For the text-containing cell, return its midpoint in [x, y] coordinate format. 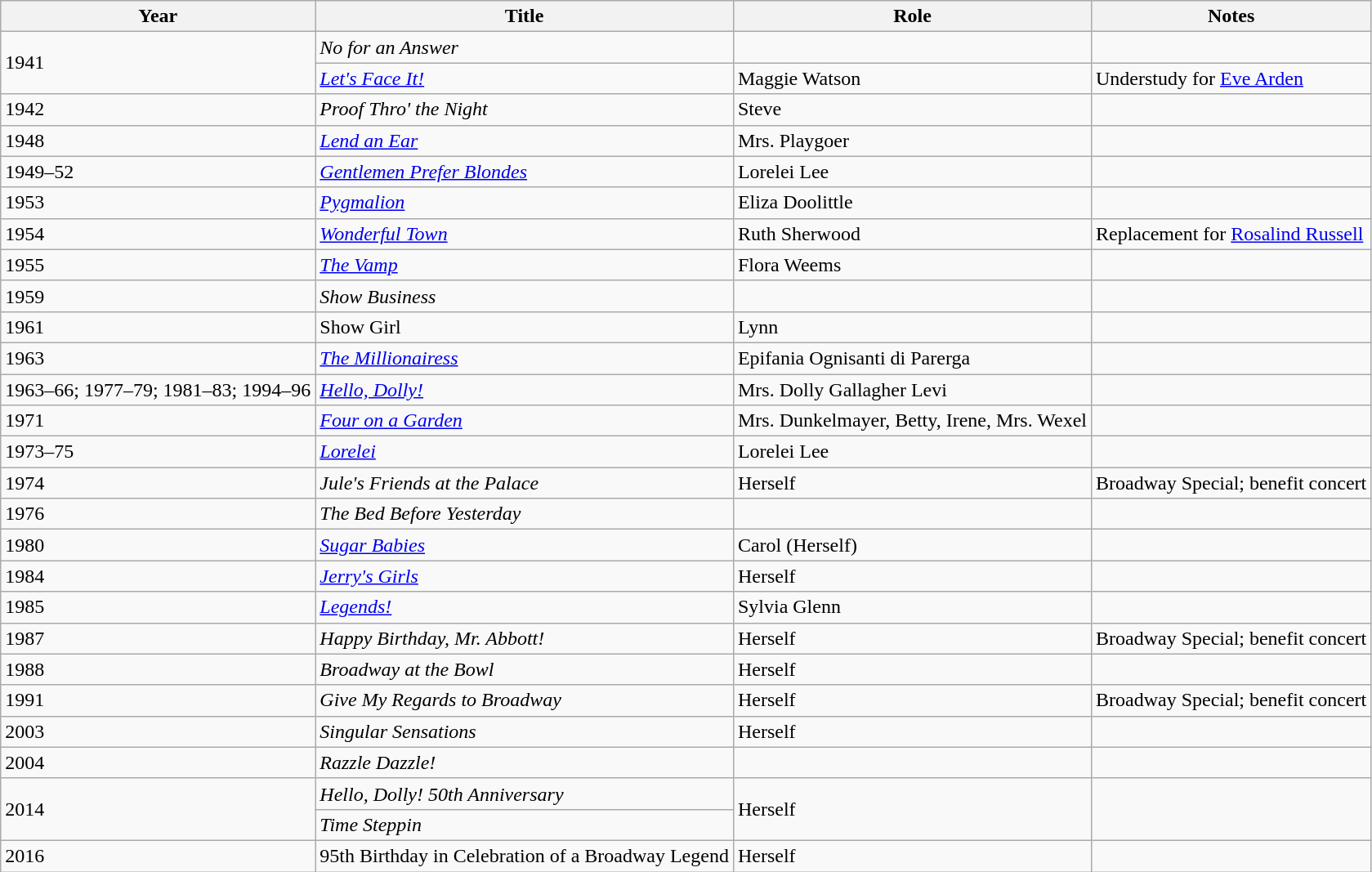
Proof Thro' the Night [525, 110]
Lorelei [525, 452]
Epifania Ognisanti di Parerga [912, 358]
Give My Regards to Broadway [525, 700]
Razzle Dazzle! [525, 762]
Singular Sensations [525, 731]
1963–66; 1977–79; 1981–83; 1994–96 [159, 390]
1955 [159, 265]
Mrs. Dunkelmayer, Betty, Irene, Mrs. Wexel [912, 421]
Wonderful Town [525, 234]
Show Business [525, 296]
Sylvia Glenn [912, 607]
Eliza Doolittle [912, 203]
Lynn [912, 327]
Steve [912, 110]
1949–52 [159, 172]
1941 [159, 63]
1984 [159, 576]
2003 [159, 731]
1963 [159, 358]
1961 [159, 327]
2016 [159, 856]
1980 [159, 545]
Let's Face It! [525, 78]
Mrs. Playgoer [912, 141]
The Millionairess [525, 358]
2014 [159, 809]
Maggie Watson [912, 78]
Broadway at the Bowl [525, 669]
Happy Birthday, Mr. Abbott! [525, 638]
1942 [159, 110]
Jule's Friends at the Palace [525, 483]
The Vamp [525, 265]
Hello, Dolly! [525, 390]
1959 [159, 296]
1976 [159, 514]
Ruth Sherwood [912, 234]
Time Steppin [525, 825]
1985 [159, 607]
Year [159, 16]
Title [525, 16]
Show Girl [525, 327]
Pygmalion [525, 203]
Mrs. Dolly Gallagher Levi [912, 390]
1991 [159, 700]
1974 [159, 483]
1948 [159, 141]
Gentlemen Prefer Blondes [525, 172]
No for an Answer [525, 47]
Carol (Herself) [912, 545]
Legends! [525, 607]
The Bed Before Yesterday [525, 514]
Lend an Ear [525, 141]
1973–75 [159, 452]
Flora Weems [912, 265]
Notes [1231, 16]
1954 [159, 234]
1971 [159, 421]
Jerry's Girls [525, 576]
95th Birthday in Celebration of a Broadway Legend [525, 856]
Understudy for Eve Arden [1231, 78]
Four on a Garden [525, 421]
Sugar Babies [525, 545]
Role [912, 16]
2004 [159, 762]
Replacement for Rosalind Russell [1231, 234]
Hello, Dolly! 50th Anniversary [525, 794]
1987 [159, 638]
1953 [159, 203]
1988 [159, 669]
